From the cell containing the given text, extract its center point as [X, Y] coordinate. 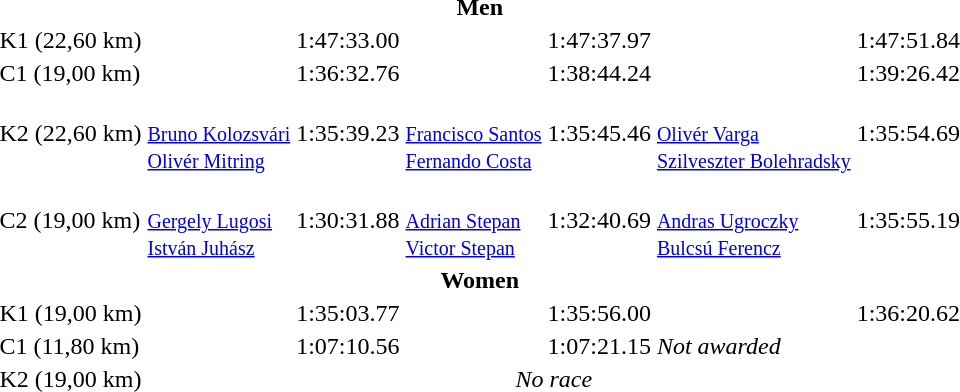
1:32:40.69 [599, 220]
Andras UgroczkyBulcsú Ferencz [754, 220]
Olivér VargaSzilveszter Bolehradsky [754, 133]
1:35:56.00 [599, 313]
1:07:21.15 [599, 346]
Bruno KolozsváriOlivér Mitring [219, 133]
Francisco SantosFernando Costa [474, 133]
1:30:31.88 [348, 220]
1:35:03.77 [348, 313]
1:36:32.76 [348, 73]
1:47:33.00 [348, 40]
Adrian StepanVictor Stepan [474, 220]
1:38:44.24 [599, 73]
1:07:10.56 [348, 346]
1:47:37.97 [599, 40]
1:35:39.23 [348, 133]
1:35:45.46 [599, 133]
Gergely LugosiIstván Juhász [219, 220]
